Capture the cell that displays the provided text and extract its (X, Y) central coordinate. 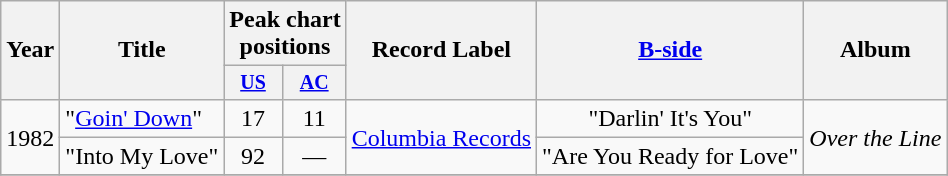
Year (30, 50)
"Goin' Down" (142, 118)
Album (876, 50)
US (253, 82)
"Are You Ready for Love" (670, 156)
Title (142, 50)
Peak chartpositions (285, 34)
17 (253, 118)
B-side (670, 50)
"Darlin' It's You" (670, 118)
AC (314, 82)
11 (314, 118)
Columbia Records (441, 137)
92 (253, 156)
Record Label (441, 50)
"Into My Love" (142, 156)
1982 (30, 137)
— (314, 156)
Over the Line (876, 137)
